For the text-containing cell, return its midpoint in [X, Y] coordinate format. 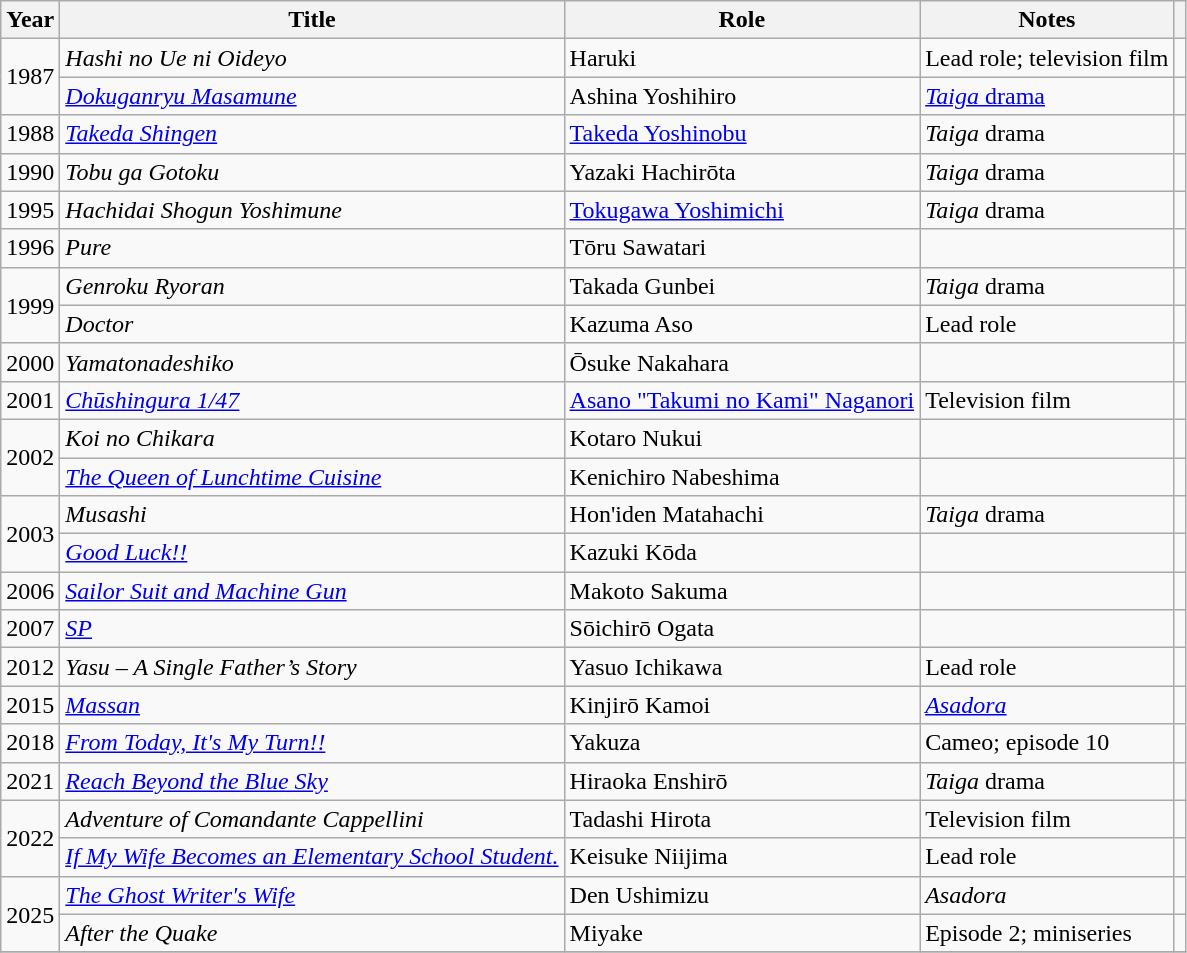
The Queen of Lunchtime Cuisine [312, 477]
2022 [30, 838]
1996 [30, 248]
Haruki [742, 58]
Asano "Takumi no Kami" Naganori [742, 400]
Kenichiro Nabeshima [742, 477]
Sōichirō Ogata [742, 629]
Tobu ga Gotoku [312, 172]
2006 [30, 591]
Takeda Shingen [312, 134]
Tokugawa Yoshimichi [742, 210]
Sailor Suit and Machine Gun [312, 591]
Kazuma Aso [742, 324]
Ōsuke Nakahara [742, 362]
Keisuke Niijima [742, 857]
1988 [30, 134]
If My Wife Becomes an Elementary School Student. [312, 857]
2012 [30, 667]
2025 [30, 914]
Makoto Sakuma [742, 591]
Yakuza [742, 743]
Yasu – A Single Father’s Story [312, 667]
SP [312, 629]
Yazaki Hachirōta [742, 172]
Tadashi Hirota [742, 819]
Kazuki Kōda [742, 553]
2015 [30, 705]
Hiraoka Enshirō [742, 781]
2001 [30, 400]
Title [312, 20]
1990 [30, 172]
Ashina Yoshihiro [742, 96]
Good Luck!! [312, 553]
Koi no Chikara [312, 438]
Tōru Sawatari [742, 248]
1987 [30, 77]
The Ghost Writer's Wife [312, 895]
1995 [30, 210]
2021 [30, 781]
2018 [30, 743]
Hachidai Shogun Yoshimune [312, 210]
Adventure of Comandante Cappellini [312, 819]
Den Ushimizu [742, 895]
2007 [30, 629]
Cameo; episode 10 [1047, 743]
Doctor [312, 324]
Miyake [742, 933]
Yasuo Ichikawa [742, 667]
2002 [30, 457]
Pure [312, 248]
Notes [1047, 20]
Chūshingura 1/47 [312, 400]
2003 [30, 534]
From Today, It's My Turn!! [312, 743]
Year [30, 20]
2000 [30, 362]
Lead role; television film [1047, 58]
Kinjirō Kamoi [742, 705]
Reach Beyond the Blue Sky [312, 781]
1999 [30, 305]
After the Quake [312, 933]
Hon'iden Matahachi [742, 515]
Musashi [312, 515]
Role [742, 20]
Episode 2; miniseries [1047, 933]
Massan [312, 705]
Takeda Yoshinobu [742, 134]
Yamatonadeshiko [312, 362]
Takada Gunbei [742, 286]
Kotaro Nukui [742, 438]
Genroku Ryoran [312, 286]
Hashi no Ue ni Oideyo [312, 58]
Dokuganryu Masamune [312, 96]
